Detect which cell encompasses the target text, then output its (X, Y) center coordinate. 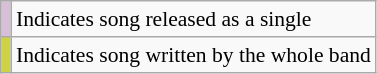
Indicates song written by the whole band (194, 55)
Indicates song released as a single (194, 19)
